For the text-containing cell, return its midpoint in [X, Y] coordinate format. 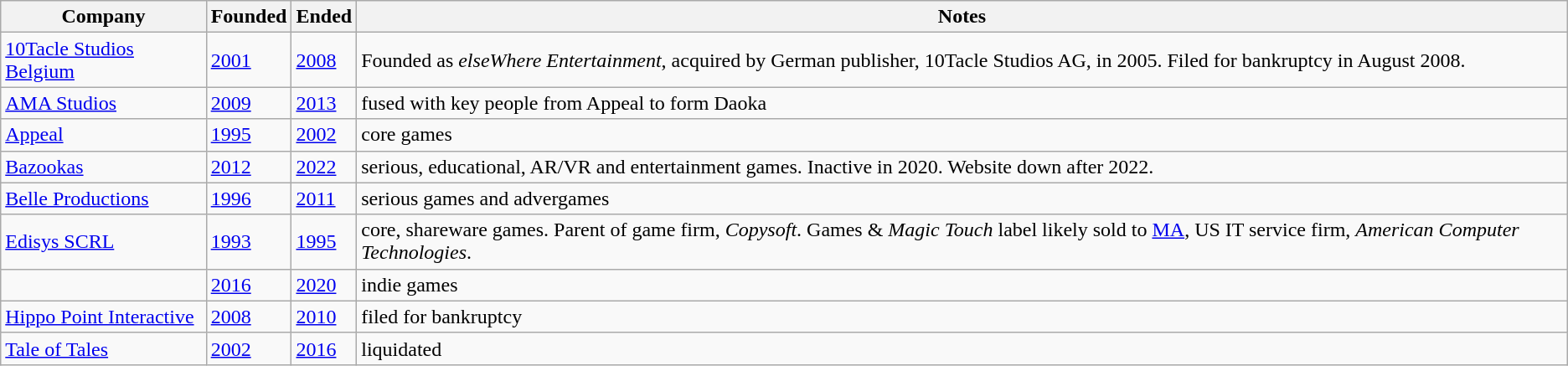
Tale of Tales [104, 348]
Company [104, 17]
serious games and advergames [962, 198]
2010 [324, 317]
Bazookas [104, 167]
2012 [249, 167]
fused with key people from Appeal to form Daoka [962, 103]
Edisys SCRL [104, 241]
2020 [324, 285]
Ended [324, 17]
2001 [249, 60]
2009 [249, 103]
2013 [324, 103]
serious, educational, AR/VR and entertainment games. Inactive in 2020. Website down after 2022. [962, 167]
10Tacle Studios Belgium [104, 60]
filed for bankruptcy [962, 317]
Founded as elseWhere Entertainment, acquired by German publisher, 10Tacle Studios AG, in 2005. Filed for bankruptcy in August 2008. [962, 60]
AMA Studios [104, 103]
Belle Productions [104, 198]
Notes [962, 17]
1996 [249, 198]
Founded [249, 17]
1993 [249, 241]
2011 [324, 198]
2022 [324, 167]
core games [962, 135]
indie games [962, 285]
Appeal [104, 135]
liquidated [962, 348]
Hippo Point Interactive [104, 317]
